Scan for the cell matching the given text and deliver its [X, Y] coordinate at center. 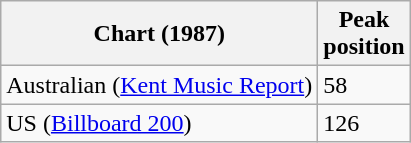
Peakposition [364, 34]
58 [364, 85]
Chart (1987) [160, 34]
126 [364, 123]
US (Billboard 200) [160, 123]
Australian (Kent Music Report) [160, 85]
